Determine the (X, Y) coordinate at the center of the cell enclosing the given text.  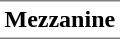
Mezzanine (60, 20)
